Determine the [X, Y] coordinate at the center of the cell enclosing the given text.  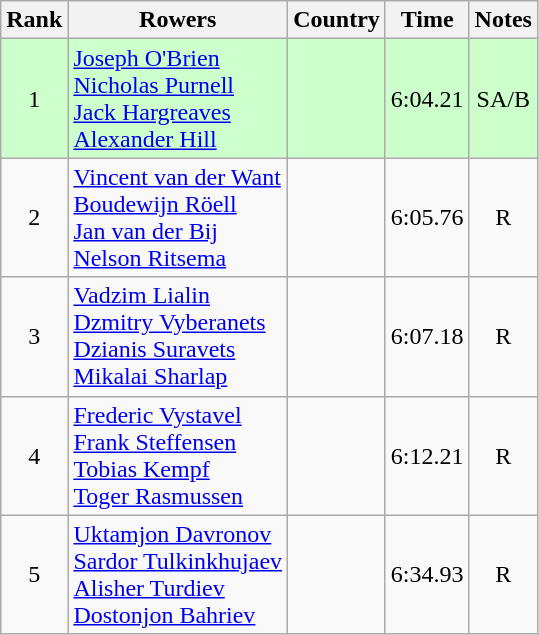
SA/B [503, 98]
5 [34, 574]
6:12.21 [427, 456]
Notes [503, 20]
6:04.21 [427, 98]
Country [337, 20]
1 [34, 98]
Vadzim LialinDzmitry VyberanetsDzianis SuravetsMikalai Sharlap [178, 336]
2 [34, 218]
6:07.18 [427, 336]
Joseph O'BrienNicholas PurnellJack HargreavesAlexander Hill [178, 98]
Rowers [178, 20]
4 [34, 456]
Vincent van der WantBoudewijn RöellJan van der BijNelson Ritsema [178, 218]
Uktamjon DavronovSardor TulkinkhujaevAlisher TurdievDostonjon Bahriev [178, 574]
Rank [34, 20]
6:05.76 [427, 218]
Frederic VystavelFrank SteffensenTobias KempfToger Rasmussen [178, 456]
3 [34, 336]
6:34.93 [427, 574]
Time [427, 20]
